Pinpoint the cell where the given text exists, returning its [X, Y] midpoint coordinate. 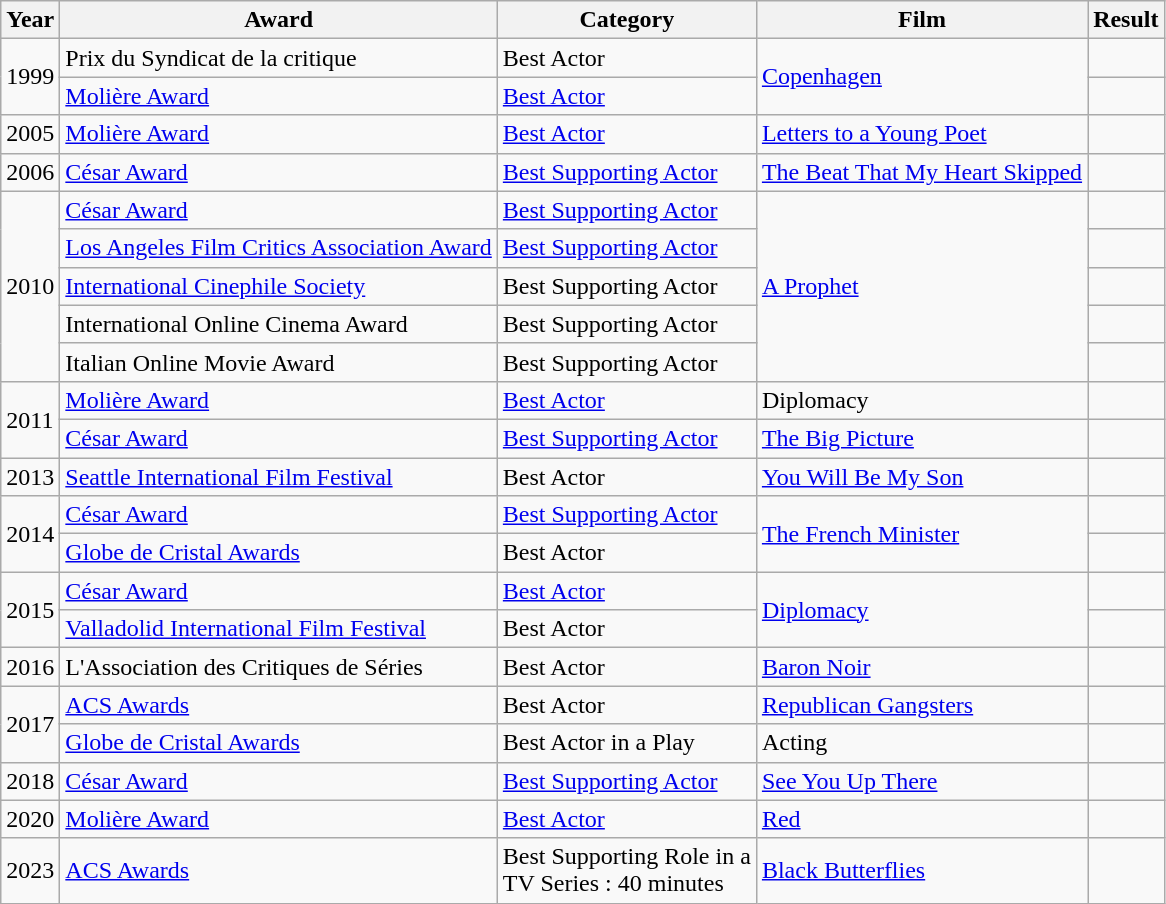
2010 [30, 286]
2013 [30, 477]
2011 [30, 419]
2018 [30, 781]
Film [922, 20]
Letters to a Young Poet [922, 134]
L'Association des Critiques de Séries [279, 667]
2006 [30, 172]
Los Angeles Film Critics Association Award [279, 248]
Best Supporting Role in a TV Series : 40 minutes [626, 870]
A Prophet [922, 286]
2016 [30, 667]
Republican Gangsters [922, 705]
Valladolid International Film Festival [279, 629]
Result [1126, 20]
Category [626, 20]
The French Minister [922, 534]
Year [30, 20]
2017 [30, 724]
2023 [30, 870]
International Cinephile Society [279, 286]
Italian Online Movie Award [279, 362]
Prix du Syndicat de la critique [279, 58]
Black Butterflies [922, 870]
The Beat That My Heart Skipped [922, 172]
Seattle International Film Festival [279, 477]
2014 [30, 534]
Red [922, 819]
International Online Cinema Award [279, 324]
Best Actor in a Play [626, 743]
Copenhagen [922, 77]
2015 [30, 610]
Acting [922, 743]
Award [279, 20]
Baron Noir [922, 667]
See You Up There [922, 781]
1999 [30, 77]
2020 [30, 819]
The Big Picture [922, 438]
You Will Be My Son [922, 477]
2005 [30, 134]
